Detect which cell encompasses the target text, then output its (x, y) center coordinate. 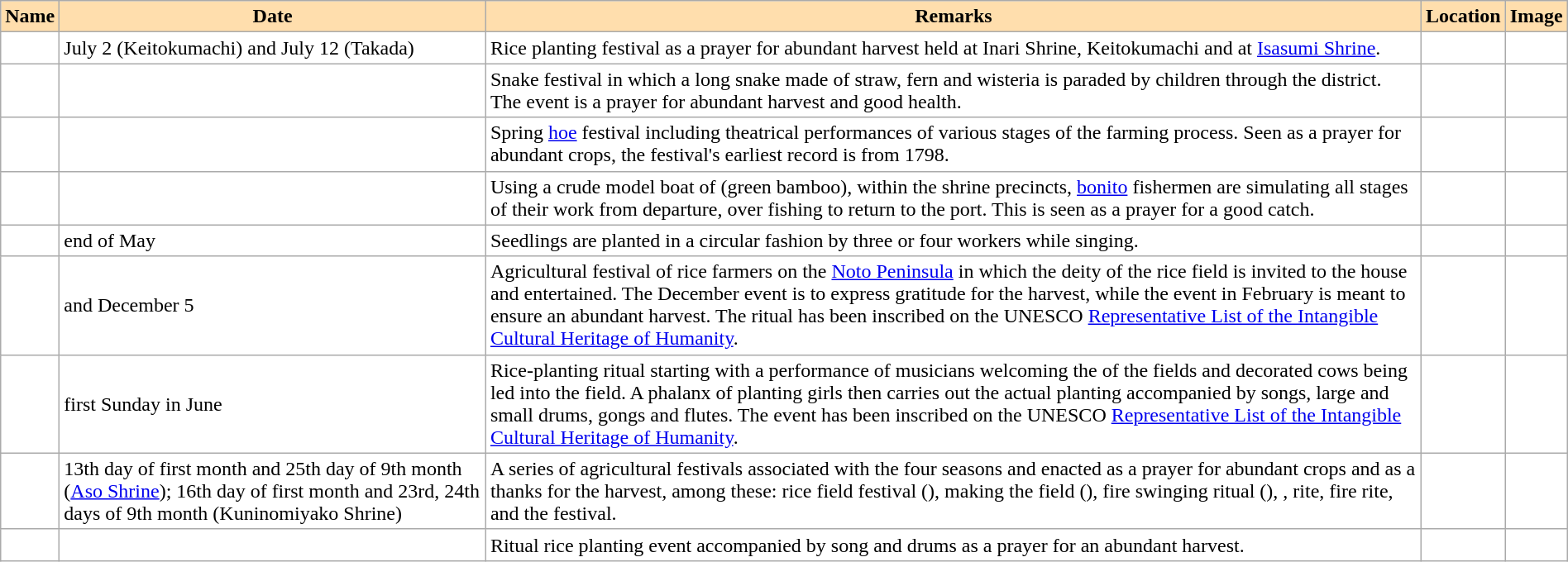
first Sunday in June (273, 403)
Name (30, 17)
end of May (273, 241)
Location (1463, 17)
Rice planting festival as a prayer for abundant harvest held at Inari Shrine, Keitokumachi and at Isasumi Shrine. (953, 48)
and December 5 (273, 306)
Remarks (953, 17)
July 2 (Keitokumachi) and July 12 (Takada) (273, 48)
13th day of first month and 25th day of 9th month (Aso Shrine); 16th day of first month and 23rd, 24th days of 9th month (Kuninomiyako Shrine) (273, 491)
Image (1537, 17)
Ritual rice planting event accompanied by song and drums as a prayer for an abundant harvest. (953, 545)
Seedlings are planted in a circular fashion by three or four workers while singing. (953, 241)
Date (273, 17)
